Return the (X, Y) coordinate for the center point of the cell that contains the specified text.  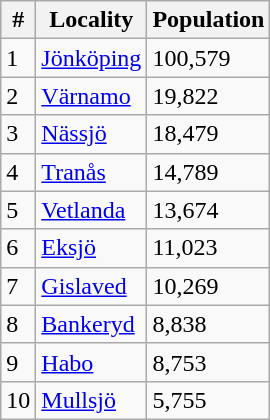
4 (18, 172)
10 (18, 400)
11,023 (208, 248)
3 (18, 134)
Jönköping (92, 58)
Locality (92, 20)
18,479 (208, 134)
1 (18, 58)
6 (18, 248)
100,579 (208, 58)
Nässjö (92, 134)
14,789 (208, 172)
Gislaved (92, 286)
# (18, 20)
Värnamo (92, 96)
10,269 (208, 286)
Habo (92, 362)
Bankeryd (92, 324)
Mullsjö (92, 400)
8,753 (208, 362)
8,838 (208, 324)
19,822 (208, 96)
7 (18, 286)
5 (18, 210)
Tranås (92, 172)
13,674 (208, 210)
Population (208, 20)
8 (18, 324)
5,755 (208, 400)
2 (18, 96)
Vetlanda (92, 210)
9 (18, 362)
Eksjö (92, 248)
